Capture the cell that displays the provided text and extract its [x, y] central coordinate. 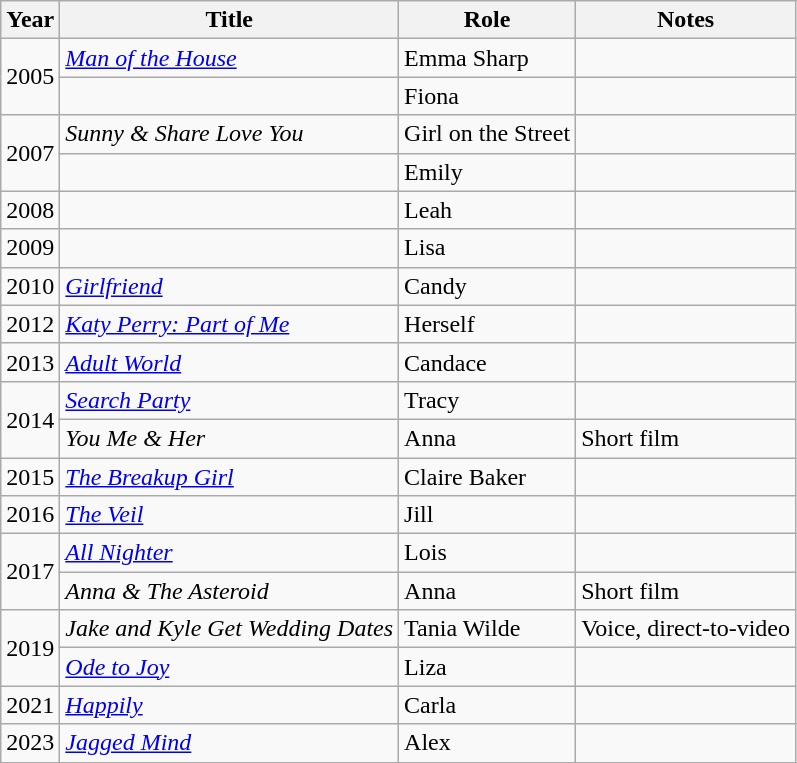
Role [488, 20]
Herself [488, 324]
Sunny & Share Love You [230, 134]
2010 [30, 286]
2019 [30, 648]
You Me & Her [230, 438]
Ode to Joy [230, 667]
Katy Perry: Part of Me [230, 324]
All Nighter [230, 553]
Title [230, 20]
2005 [30, 77]
Anna & The Asteroid [230, 591]
2023 [30, 743]
Jake and Kyle Get Wedding Dates [230, 629]
Girlfriend [230, 286]
Girl on the Street [488, 134]
2013 [30, 362]
Claire Baker [488, 477]
Jill [488, 515]
Lisa [488, 248]
Tania Wilde [488, 629]
2008 [30, 210]
2017 [30, 572]
Candy [488, 286]
Candace [488, 362]
Leah [488, 210]
2007 [30, 153]
Adult World [230, 362]
2016 [30, 515]
Alex [488, 743]
2015 [30, 477]
2009 [30, 248]
Carla [488, 705]
Jagged Mind [230, 743]
2021 [30, 705]
Lois [488, 553]
Man of the House [230, 58]
The Veil [230, 515]
2014 [30, 419]
Year [30, 20]
Emma Sharp [488, 58]
Happily [230, 705]
Search Party [230, 400]
Liza [488, 667]
Voice, direct-to-video [686, 629]
Emily [488, 172]
The Breakup Girl [230, 477]
Tracy [488, 400]
2012 [30, 324]
Fiona [488, 96]
Notes [686, 20]
